From the cell containing the given text, extract its center point as (x, y) coordinate. 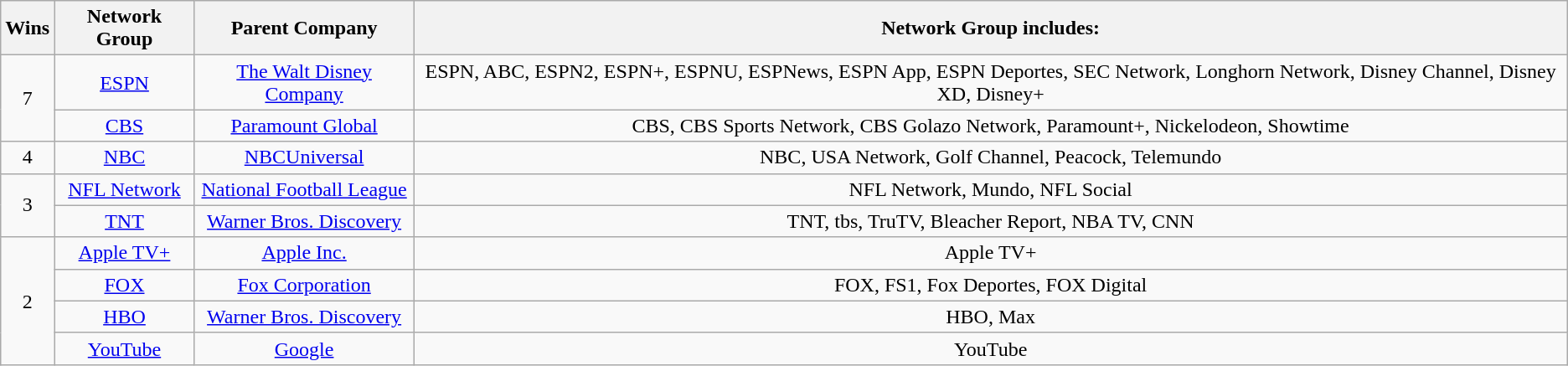
ESPN, ABC, ESPN2, ESPN+, ESPNU, ESPNews, ESPN App, ESPN Deportes, SEC Network, Longhorn Network, Disney Channel, Disney XD, Disney+ (990, 82)
TNT (125, 221)
FOX (125, 285)
Network Group includes: (990, 28)
National Football League (304, 189)
HBO (125, 317)
Wins (28, 28)
FOX, FS1, Fox Deportes, FOX Digital (990, 285)
Parent Company (304, 28)
Apple Inc. (304, 253)
NBC (125, 157)
Google (304, 348)
The Walt Disney Company (304, 82)
ESPN (125, 82)
Network Group (125, 28)
NFL Network, Mundo, NFL Social (990, 189)
TNT, tbs, TruTV, Bleacher Report, NBA TV, CNN (990, 221)
CBS, CBS Sports Network, CBS Golazo Network, Paramount+, Nickelodeon, Showtime (990, 126)
CBS (125, 126)
2 (28, 301)
NBCUniversal (304, 157)
Paramount Global (304, 126)
HBO, Max (990, 317)
NBC, USA Network, Golf Channel, Peacock, Telemundo (990, 157)
NFL Network (125, 189)
3 (28, 205)
Fox Corporation (304, 285)
4 (28, 157)
7 (28, 99)
